Return (X, Y) of the center of cell containing provided text 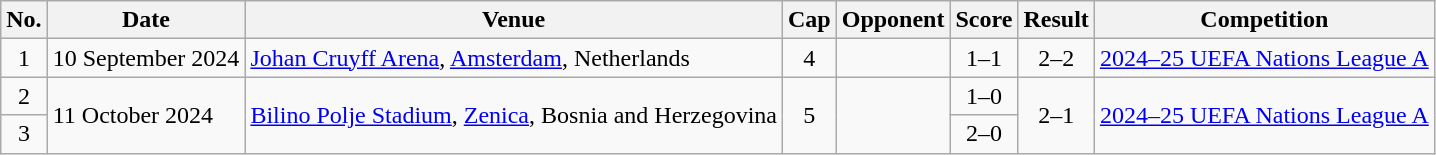
4 (809, 58)
2–2 (1056, 58)
1 (24, 58)
No. (24, 20)
Competition (1264, 20)
10 September 2024 (146, 58)
2–1 (1056, 115)
11 October 2024 (146, 115)
Score (984, 20)
1–1 (984, 58)
2 (24, 96)
Cap (809, 20)
Johan Cruyff Arena, Amsterdam, Netherlands (514, 58)
5 (809, 115)
Venue (514, 20)
Bilino Polje Stadium, Zenica, Bosnia and Herzegovina (514, 115)
Result (1056, 20)
3 (24, 134)
Opponent (893, 20)
2–0 (984, 134)
1–0 (984, 96)
Date (146, 20)
